Identify which cell holds the provided text, then report its (x, y) central coordinate. 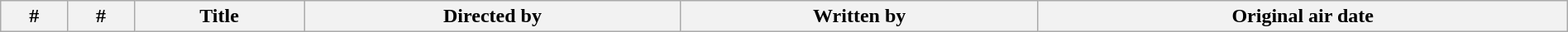
Written by (859, 16)
Original air date (1303, 16)
Title (218, 16)
Directed by (493, 16)
